Pinpoint the cell where the given text exists, returning its (x, y) midpoint coordinate. 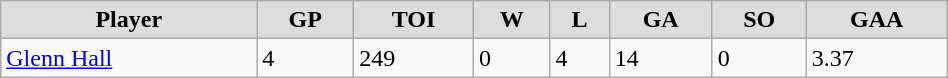
SO (759, 20)
W (512, 20)
249 (414, 58)
Player (129, 20)
14 (660, 58)
TOI (414, 20)
GP (306, 20)
3.37 (876, 58)
L (580, 20)
GA (660, 20)
Glenn Hall (129, 58)
GAA (876, 20)
